From the cell containing the given text, extract its center point as (x, y) coordinate. 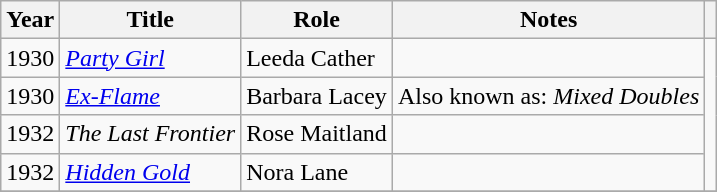
Notes (548, 20)
Rose Maitland (317, 134)
Barbara Lacey (317, 96)
Role (317, 20)
Nora Lane (317, 172)
Also known as: Mixed Doubles (548, 96)
The Last Frontier (150, 134)
Ex-Flame (150, 96)
Title (150, 20)
Year (30, 20)
Hidden Gold (150, 172)
Party Girl (150, 58)
Leeda Cather (317, 58)
